Capture the cell that displays the provided text and extract its [x, y] central coordinate. 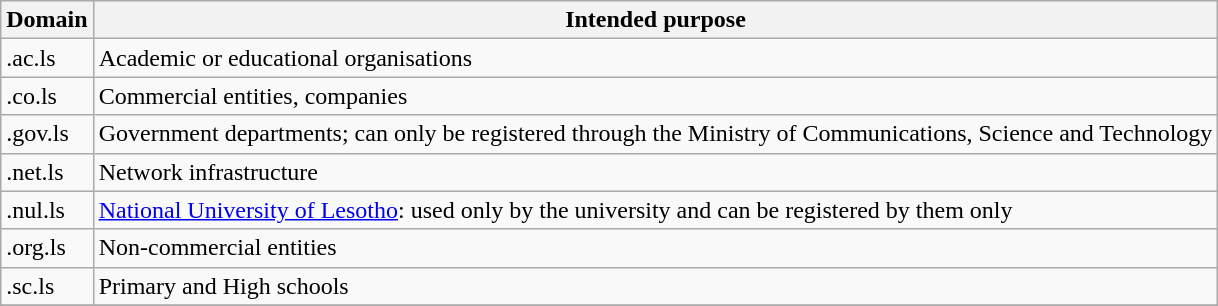
Non-commercial entities [656, 248]
Intended purpose [656, 20]
.org.ls [47, 248]
Academic or educational organisations [656, 58]
.gov.ls [47, 134]
Domain [47, 20]
.co.ls [47, 96]
Primary and High schools [656, 286]
Network infrastructure [656, 172]
Government departments; can only be registered through the Ministry of Communications, Science and Technology [656, 134]
National University of Lesotho: used only by the university and can be registered by them only [656, 210]
.nul.ls [47, 210]
.ac.ls [47, 58]
.net.ls [47, 172]
.sc.ls [47, 286]
Commercial entities, companies [656, 96]
